Provide the (X, Y) coordinate of the cell's center where the given text is located.  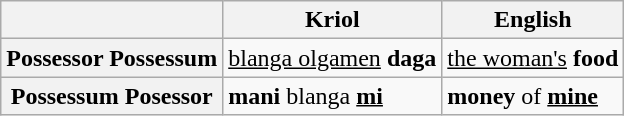
English (533, 20)
Possessum Posessor (112, 96)
Kriol (332, 20)
blanga olgamen daga (332, 58)
the woman's food (533, 58)
mani blanga mi (332, 96)
money of mine (533, 96)
Possessor Possessum (112, 58)
